Output the [x, y] coordinate of the center of the cell containing the given text.  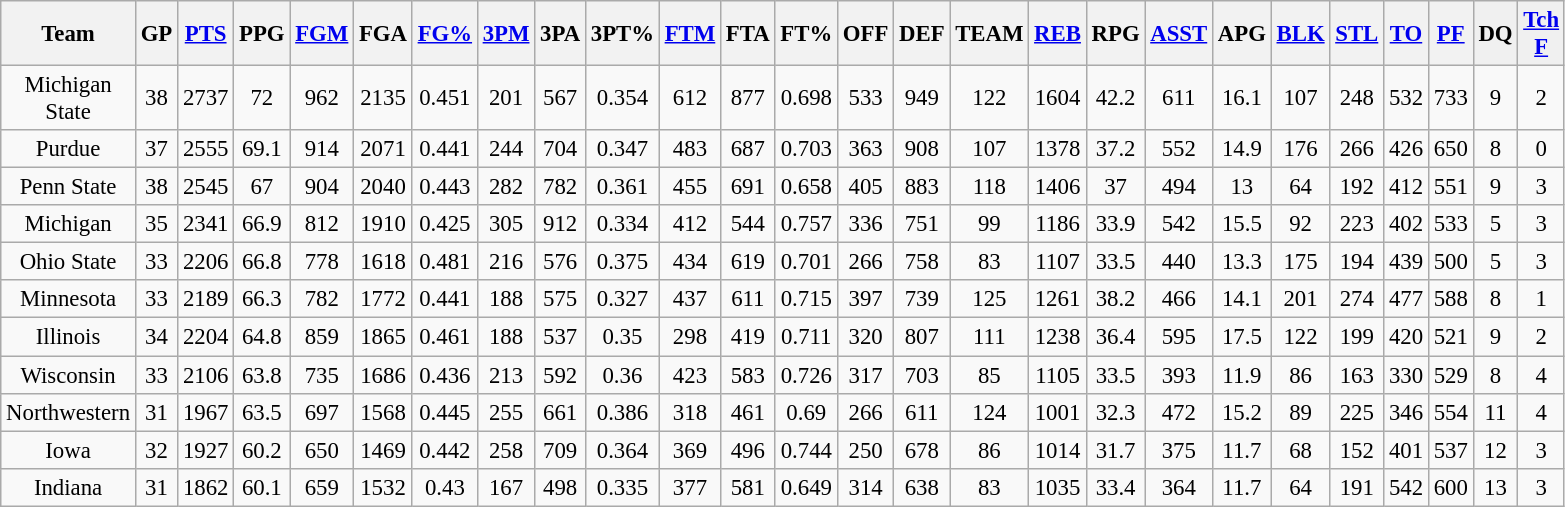
0 [1541, 149]
576 [560, 262]
661 [560, 412]
Wisconsin [68, 375]
PF [1450, 34]
0.443 [444, 187]
282 [506, 187]
439 [1406, 262]
0.375 [622, 262]
16.1 [1242, 98]
375 [1179, 450]
369 [690, 450]
704 [560, 149]
552 [1179, 149]
709 [560, 450]
0.386 [622, 412]
419 [748, 337]
258 [506, 450]
859 [322, 337]
216 [506, 262]
85 [990, 375]
35 [156, 224]
63.8 [262, 375]
0.658 [806, 187]
15.2 [1242, 412]
346 [1406, 412]
405 [866, 187]
0.445 [444, 412]
1378 [1058, 149]
678 [922, 450]
496 [748, 450]
33.9 [1116, 224]
363 [866, 149]
423 [690, 375]
298 [690, 337]
659 [322, 487]
1862 [206, 487]
687 [748, 149]
37.2 [1116, 149]
691 [748, 187]
60.2 [262, 450]
1910 [384, 224]
0.703 [806, 149]
3PT% [622, 34]
397 [866, 299]
36.4 [1116, 337]
REB [1058, 34]
FGM [322, 34]
Ohio State [68, 262]
STL [1357, 34]
Tch F [1541, 34]
0.327 [622, 299]
434 [690, 262]
31.7 [1116, 450]
225 [1357, 412]
1406 [1058, 187]
466 [1179, 299]
0.744 [806, 450]
60.1 [262, 487]
0.43 [444, 487]
DQ [1496, 34]
336 [866, 224]
11.9 [1242, 375]
Illinois [68, 337]
1604 [1058, 98]
0.698 [806, 98]
72 [262, 98]
0.36 [622, 375]
33.4 [1116, 487]
213 [506, 375]
0.436 [444, 375]
949 [922, 98]
912 [560, 224]
532 [1406, 98]
192 [1357, 187]
2106 [206, 375]
FGA [384, 34]
0.364 [622, 450]
DEF [922, 34]
0.425 [444, 224]
2737 [206, 98]
0.35 [622, 337]
758 [922, 262]
TEAM [990, 34]
529 [1450, 375]
12 [1496, 450]
0.347 [622, 149]
64.8 [262, 337]
0.334 [622, 224]
1238 [1058, 337]
1532 [384, 487]
735 [322, 375]
318 [690, 412]
223 [1357, 224]
Michigan [68, 224]
883 [922, 187]
0.361 [622, 187]
778 [322, 262]
191 [1357, 487]
42.2 [1116, 98]
Michigan State [68, 98]
583 [748, 375]
1 [1541, 299]
99 [990, 224]
393 [1179, 375]
320 [866, 337]
0.711 [806, 337]
124 [990, 412]
OFF [866, 34]
1105 [1058, 375]
111 [990, 337]
14.9 [1242, 149]
32 [156, 450]
2189 [206, 299]
1107 [1058, 262]
612 [690, 98]
Penn State [68, 187]
1014 [1058, 450]
Team [68, 34]
733 [1450, 98]
461 [748, 412]
175 [1300, 262]
483 [690, 149]
697 [322, 412]
1772 [384, 299]
904 [322, 187]
32.3 [1116, 412]
751 [922, 224]
2135 [384, 98]
250 [866, 450]
PTS [206, 34]
1618 [384, 262]
2206 [206, 262]
908 [922, 149]
0.335 [622, 487]
0.69 [806, 412]
255 [506, 412]
63.5 [262, 412]
554 [1450, 412]
544 [748, 224]
619 [748, 262]
Purdue [68, 149]
92 [1300, 224]
34 [156, 337]
Indiana [68, 487]
0.715 [806, 299]
0.481 [444, 262]
575 [560, 299]
0.461 [444, 337]
440 [1179, 262]
2071 [384, 149]
199 [1357, 337]
638 [922, 487]
3PA [560, 34]
0.442 [444, 450]
66.8 [262, 262]
68 [1300, 450]
472 [1179, 412]
1568 [384, 412]
APG [1242, 34]
1927 [206, 450]
0.726 [806, 375]
551 [1450, 187]
FG% [444, 34]
274 [1357, 299]
581 [748, 487]
1469 [384, 450]
118 [990, 187]
500 [1450, 262]
248 [1357, 98]
ASST [1179, 34]
0.701 [806, 262]
455 [690, 187]
703 [922, 375]
14.1 [1242, 299]
1035 [1058, 487]
2555 [206, 149]
426 [1406, 149]
377 [690, 487]
0.757 [806, 224]
RPG [1116, 34]
588 [1450, 299]
Iowa [68, 450]
330 [1406, 375]
GP [156, 34]
13.3 [1242, 262]
0.451 [444, 98]
11 [1496, 412]
194 [1357, 262]
305 [506, 224]
498 [560, 487]
15.5 [1242, 224]
PPG [262, 34]
812 [322, 224]
1686 [384, 375]
364 [1179, 487]
3PM [506, 34]
521 [1450, 337]
1261 [1058, 299]
314 [866, 487]
69.1 [262, 149]
807 [922, 337]
592 [560, 375]
317 [866, 375]
914 [322, 149]
66.9 [262, 224]
TO [1406, 34]
2545 [206, 187]
595 [1179, 337]
877 [748, 98]
420 [1406, 337]
567 [560, 98]
477 [1406, 299]
0.649 [806, 487]
38.2 [1116, 299]
67 [262, 187]
66.3 [262, 299]
244 [506, 149]
1967 [206, 412]
437 [690, 299]
FT% [806, 34]
163 [1357, 375]
1001 [1058, 412]
Minnesota [68, 299]
89 [1300, 412]
1186 [1058, 224]
494 [1179, 187]
176 [1300, 149]
2341 [206, 224]
739 [922, 299]
FTM [690, 34]
1865 [384, 337]
Northwestern [68, 412]
600 [1450, 487]
FTA [748, 34]
17.5 [1242, 337]
401 [1406, 450]
152 [1357, 450]
962 [322, 98]
0.354 [622, 98]
402 [1406, 224]
2040 [384, 187]
2204 [206, 337]
125 [990, 299]
BLK [1300, 34]
167 [506, 487]
